From the cell containing the given text, extract its center point as [x, y] coordinate. 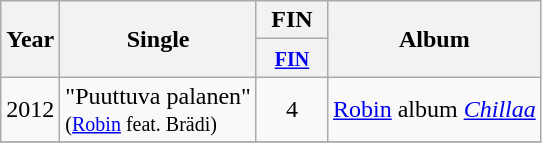
Album [434, 39]
Year [30, 39]
2012 [30, 110]
Robin album Chillaa [434, 110]
4 [292, 110]
"Puuttuva palanen" (Robin feat. Brädi) [158, 110]
Single [158, 39]
